Return the [x, y] coordinate for the center point of the cell that contains the specified text.  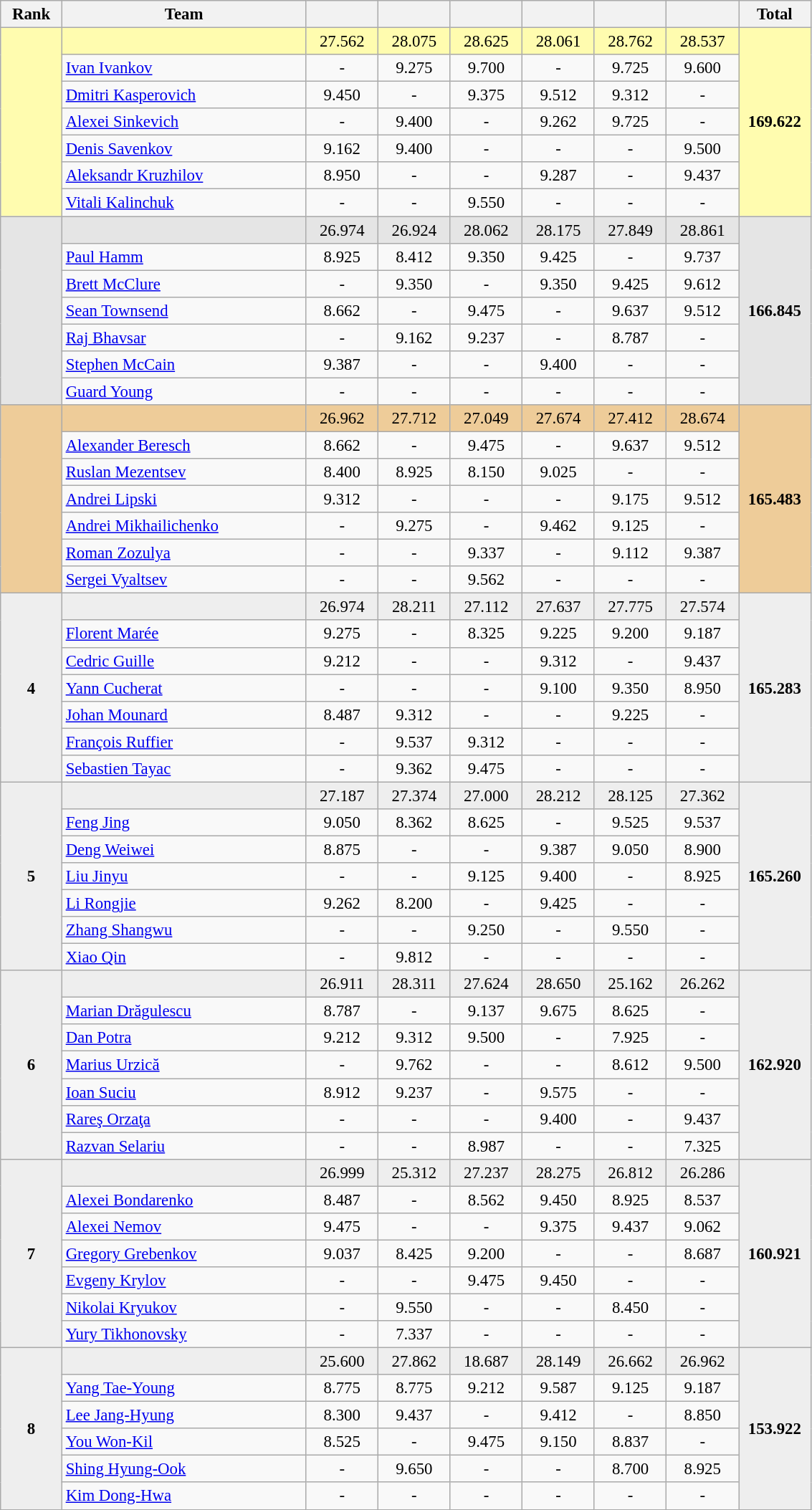
9.337 [486, 553]
Sebastien Tayac [183, 769]
26.812 [631, 1172]
8.612 [631, 1065]
Yang Tae-Young [183, 1388]
Alexei Sinkevich [183, 122]
8.850 [702, 1415]
28.062 [486, 230]
8.425 [414, 1253]
Raj Bhavsar [183, 338]
Yann Cucherat [183, 688]
8.537 [702, 1200]
Johan Mounard [183, 715]
Team [183, 14]
Paul Hamm [183, 257]
25.162 [631, 984]
Evgeny Krylov [183, 1281]
28.175 [559, 230]
8.362 [414, 823]
26.262 [702, 984]
Razvan Selariu [183, 1146]
8.562 [486, 1200]
27.237 [486, 1172]
8.400 [343, 472]
9.037 [343, 1253]
28.762 [631, 42]
Ruslan Mezentsev [183, 472]
Dan Potra [183, 1038]
9.700 [486, 68]
9.362 [414, 769]
9.600 [702, 68]
160.921 [774, 1253]
7.325 [702, 1146]
Lee Jang-Hyung [183, 1415]
Dmitri Kasperovich [183, 95]
28.311 [414, 984]
8 [32, 1429]
Yury Tikhonovsky [183, 1334]
9.562 [486, 580]
Alexander Beresch [183, 445]
Ivan Ivankov [183, 68]
9.287 [559, 176]
27.624 [486, 984]
Marian Drăgulescu [183, 1011]
Florent Marée [183, 634]
169.622 [774, 122]
9.587 [559, 1388]
7 [32, 1253]
Deng Weiwei [183, 849]
Zhang Shangwu [183, 930]
Andrei Lipski [183, 500]
27.412 [631, 419]
25.600 [343, 1362]
9.462 [559, 526]
Ioan Suciu [183, 1092]
Sergei Vyaltsev [183, 580]
28.275 [559, 1172]
28.211 [414, 607]
Alexei Bondarenko [183, 1200]
27.712 [414, 419]
9.175 [631, 500]
Marius Urzică [183, 1065]
Andrei Mikhailichenko [183, 526]
26.924 [414, 230]
8.300 [343, 1415]
8.875 [343, 849]
9.762 [414, 1065]
8.150 [486, 472]
8.412 [414, 257]
Xiao Qin [183, 957]
Total [774, 14]
Rank [32, 14]
8.450 [631, 1307]
Sean Townsend [183, 310]
8.525 [343, 1442]
Denis Savenkov [183, 149]
7.337 [414, 1334]
28.674 [702, 419]
Nikolai Kryukov [183, 1307]
6 [32, 1065]
26.286 [702, 1172]
27.049 [486, 419]
9.112 [631, 553]
8.912 [343, 1092]
28.075 [414, 42]
Brett McClure [183, 284]
Roman Zozulya [183, 553]
26.911 [343, 984]
You Won-Kil [183, 1442]
28.650 [559, 984]
26.999 [343, 1172]
27.849 [631, 230]
8.200 [414, 904]
9.137 [486, 1011]
Feng Jing [183, 823]
Shing Hyung-Ook [183, 1469]
166.845 [774, 311]
Kim Dong-Hwa [183, 1496]
Liu Jinyu [183, 876]
4 [32, 688]
Aleksandr Kruzhilov [183, 176]
28.149 [559, 1362]
Li Rongjie [183, 904]
9.575 [559, 1092]
27.674 [559, 419]
27.862 [414, 1362]
18.687 [486, 1362]
28.861 [702, 230]
Vitali Kalinchuk [183, 203]
27.374 [414, 795]
165.283 [774, 688]
27.562 [343, 42]
9.650 [414, 1469]
9.412 [559, 1415]
28.537 [702, 42]
9.812 [414, 957]
27.112 [486, 607]
26.662 [631, 1362]
Guard Young [183, 391]
165.483 [774, 499]
165.260 [774, 876]
Cedric Guille [183, 661]
9.612 [702, 284]
162.920 [774, 1065]
9.525 [631, 823]
9.150 [559, 1442]
8.687 [702, 1253]
8.900 [702, 849]
27.574 [702, 607]
Stephen McCain [183, 365]
5 [32, 876]
8.837 [631, 1442]
28.061 [559, 42]
8.700 [631, 1469]
27.000 [486, 795]
27.187 [343, 795]
9.737 [702, 257]
28.212 [559, 795]
8.987 [486, 1146]
Gregory Grebenkov [183, 1253]
Rareş Orzaţa [183, 1119]
9.100 [559, 688]
153.922 [774, 1429]
9.025 [559, 472]
8.325 [486, 634]
27.775 [631, 607]
François Ruffier [183, 742]
Alexei Nemov [183, 1227]
27.362 [702, 795]
9.675 [559, 1011]
9.062 [702, 1227]
28.625 [486, 42]
9.250 [486, 930]
25.312 [414, 1172]
27.637 [559, 607]
28.125 [631, 795]
7.925 [631, 1038]
